Capture the cell that displays the provided text and extract its [x, y] central coordinate. 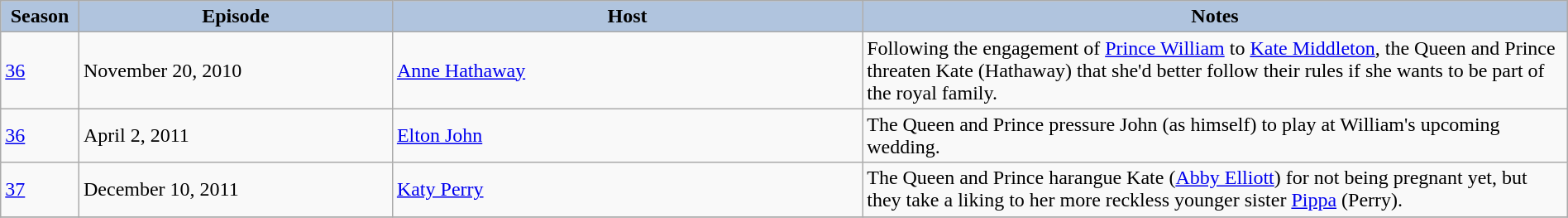
November 20, 2010 [235, 70]
Elton John [627, 136]
Episode [235, 17]
Anne Hathaway [627, 70]
April 2, 2011 [235, 136]
Host [627, 17]
Season [40, 17]
Notes [1216, 17]
37 [40, 189]
December 10, 2011 [235, 189]
The Queen and Prince pressure John (as himself) to play at William's upcoming wedding. [1216, 136]
Katy Perry [627, 189]
